Determine the [x, y] coordinate at the center of the cell enclosing the given text.  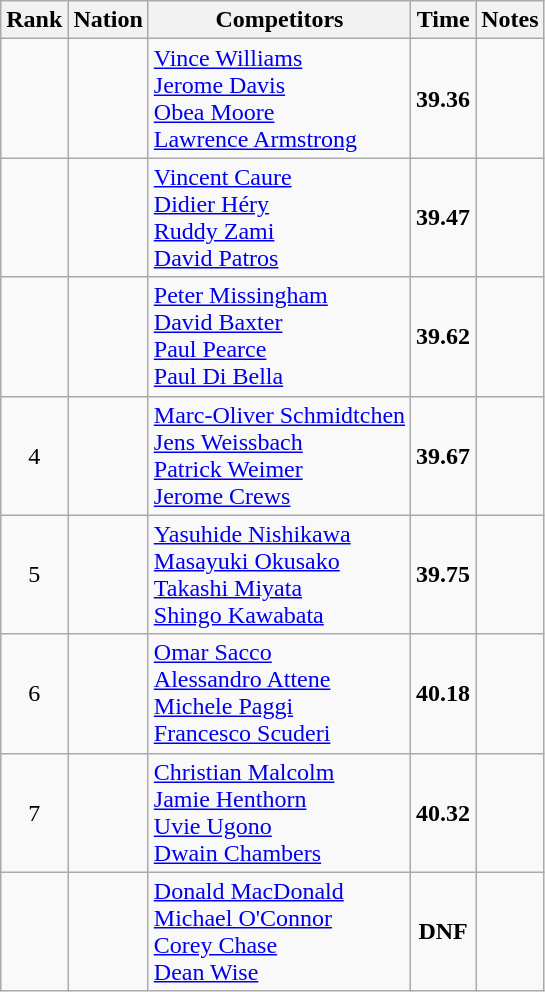
40.32 [444, 812]
Marc-Oliver SchmidtchenJens WeissbachPatrick WeimerJerome Crews [279, 456]
Time [444, 20]
39.36 [444, 98]
39.67 [444, 456]
7 [34, 812]
Competitors [279, 20]
39.47 [444, 218]
Nation [108, 20]
Yasuhide NishikawaMasayuki OkusakoTakashi MiyataShingo Kawabata [279, 574]
Christian MalcolmJamie HenthornUvie UgonoDwain Chambers [279, 812]
Peter MissinghamDavid BaxterPaul PearcePaul Di Bella [279, 336]
39.75 [444, 574]
Donald MacDonaldMichael O'ConnorCorey ChaseDean Wise [279, 932]
Omar SaccoAlessandro AtteneMichele PaggiFrancesco Scuderi [279, 694]
39.62 [444, 336]
5 [34, 574]
DNF [444, 932]
40.18 [444, 694]
Notes [510, 20]
Vincent CaureDidier HéryRuddy ZamiDavid Patros [279, 218]
6 [34, 694]
Vince WilliamsJerome DavisObea MooreLawrence Armstrong [279, 98]
Rank [34, 20]
4 [34, 456]
